Detect which cell encompasses the target text, then output its [x, y] center coordinate. 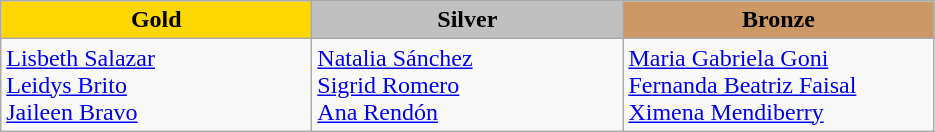
Lisbeth SalazarLeidys BritoJaileen Bravo [156, 85]
Bronze [778, 20]
Silver [468, 20]
Maria Gabriela GoniFernanda Beatriz FaisalXimena Mendiberry [778, 85]
Natalia SánchezSigrid RomeroAna Rendón [468, 85]
Gold [156, 20]
